Search for the cell housing the specified text and yield its (x, y) center coordinate. 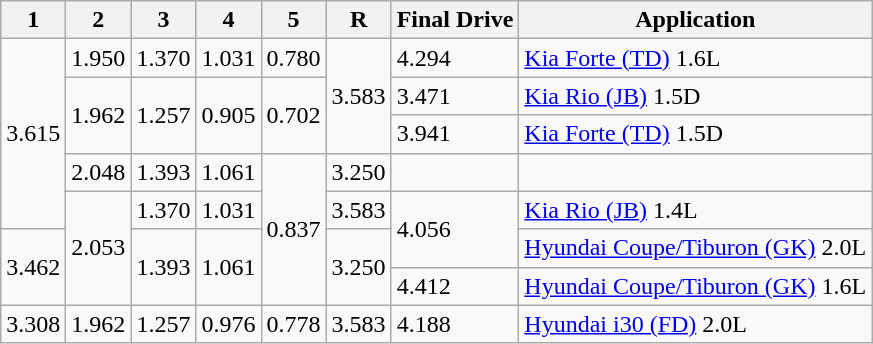
4.188 (455, 324)
Hyundai Coupe/Tiburon (GK) 1.6L (696, 286)
5 (294, 20)
4.056 (455, 229)
R (358, 20)
Kia Rio (JB) 1.4L (696, 210)
3.308 (34, 324)
Kia Forte (TD) 1.6L (696, 58)
Final Drive (455, 20)
4 (228, 20)
0.976 (228, 324)
Application (696, 20)
3 (164, 20)
3.471 (455, 96)
0.780 (294, 58)
3.941 (455, 134)
3.462 (34, 267)
0.702 (294, 115)
3.615 (34, 134)
Hyundai Coupe/Tiburon (GK) 2.0L (696, 248)
Kia Rio (JB) 1.5D (696, 96)
2 (98, 20)
1 (34, 20)
1.950 (98, 58)
Hyundai i30 (FD) 2.0L (696, 324)
4.294 (455, 58)
2.053 (98, 248)
0.905 (228, 115)
2.048 (98, 172)
0.837 (294, 229)
0.778 (294, 324)
Kia Forte (TD) 1.5D (696, 134)
4.412 (455, 286)
